Find where the given text appears and provide that cell's center as [x, y] coordinate. 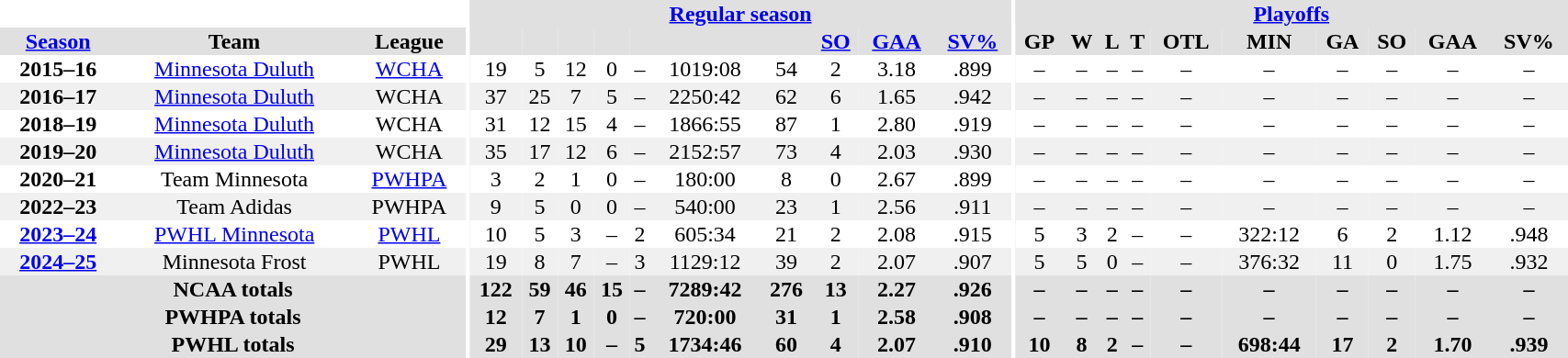
2.27 [897, 289]
2152:57 [705, 151]
2018–19 [58, 124]
L [1112, 41]
2016–17 [58, 96]
605:34 [705, 234]
2019–20 [58, 151]
2.80 [897, 124]
.919 [973, 124]
.939 [1529, 344]
2022–23 [58, 207]
39 [786, 262]
322:12 [1269, 234]
2250:42 [705, 96]
PWHPA totals [233, 317]
37 [496, 96]
PWHL Minnesota [234, 234]
MIN [1269, 41]
Team Adidas [234, 207]
2.56 [897, 207]
1.65 [897, 96]
2020–21 [58, 179]
2.67 [897, 179]
.930 [973, 151]
Minnesota Frost [234, 262]
1734:46 [705, 344]
73 [786, 151]
376:32 [1269, 262]
.908 [973, 317]
.915 [973, 234]
1.70 [1453, 344]
1129:12 [705, 262]
OTL [1186, 41]
59 [540, 289]
.942 [973, 96]
21 [786, 234]
Team Minnesota [234, 179]
2.03 [897, 151]
87 [786, 124]
NCAA totals [233, 289]
540:00 [705, 207]
Team [234, 41]
180:00 [705, 179]
23 [786, 207]
60 [786, 344]
2024–25 [58, 262]
9 [496, 207]
T [1138, 41]
54 [786, 69]
3.18 [897, 69]
25 [540, 96]
62 [786, 96]
.907 [973, 262]
46 [575, 289]
11 [1343, 262]
1866:55 [705, 124]
2.58 [897, 317]
Regular season [740, 14]
698:44 [1269, 344]
35 [496, 151]
W [1082, 41]
2015–16 [58, 69]
.911 [973, 207]
1019:08 [705, 69]
.910 [973, 344]
GP [1040, 41]
1.75 [1453, 262]
.926 [973, 289]
Playoffs [1292, 14]
GA [1343, 41]
PWHL totals [233, 344]
29 [496, 344]
276 [786, 289]
1.12 [1453, 234]
.948 [1529, 234]
2023–24 [58, 234]
7289:42 [705, 289]
League [410, 41]
Season [58, 41]
122 [496, 289]
2.08 [897, 234]
720:00 [705, 317]
.932 [1529, 262]
